Determine the [X, Y] coordinate at the center of the cell enclosing the given text.  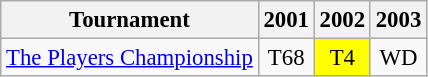
T4 [342, 58]
2002 [342, 20]
WD [398, 58]
Tournament [130, 20]
T68 [286, 58]
The Players Championship [130, 58]
2001 [286, 20]
2003 [398, 20]
